Provide the (X, Y) coordinate of the cell's center where the given text is located.  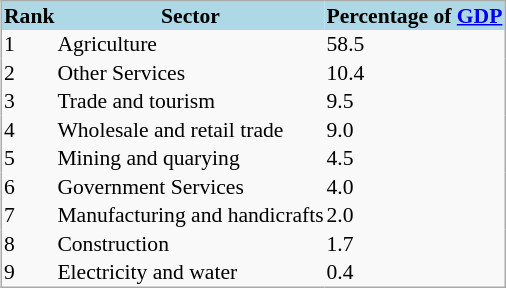
8 (29, 244)
Percentage of GDP (415, 16)
Mining and quarying (190, 159)
Electricity and water (190, 274)
9.0 (415, 130)
2.0 (415, 216)
3 (29, 102)
Manufacturing and handicrafts (190, 216)
Rank (29, 16)
Trade and tourism (190, 102)
Other Services (190, 73)
5 (29, 159)
9 (29, 274)
2 (29, 73)
Construction (190, 244)
Government Services (190, 187)
9.5 (415, 102)
4 (29, 130)
7 (29, 216)
0.4 (415, 274)
58.5 (415, 45)
1.7 (415, 244)
Agriculture (190, 45)
Sector (190, 16)
Wholesale and retail trade (190, 130)
4.5 (415, 159)
6 (29, 187)
1 (29, 45)
10.4 (415, 73)
4.0 (415, 187)
